Extract the [x, y] coordinate from the center of the cell holding the provided text.  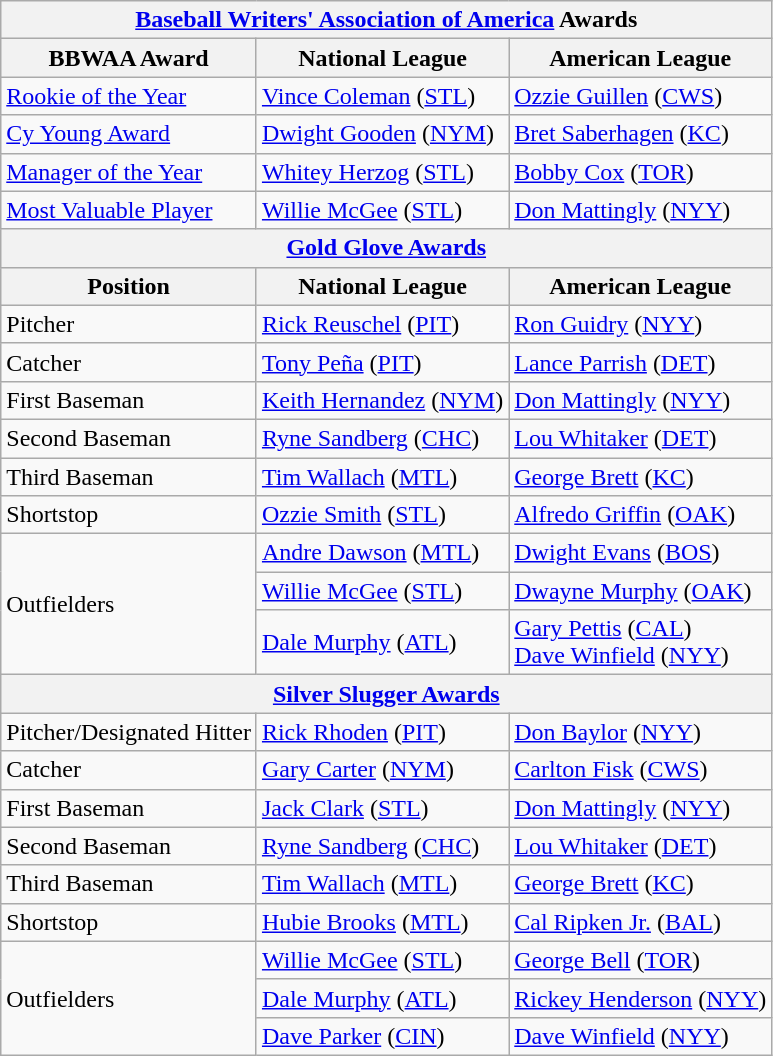
Bobby Cox (TOR) [640, 172]
Tony Peña (PIT) [382, 362]
Manager of the Year [129, 172]
Dwight Gooden (NYM) [382, 134]
Most Valuable Player [129, 210]
Dave Parker (CIN) [382, 1036]
Ozzie Smith (STL) [382, 515]
George Bell (TOR) [640, 960]
Rick Rhoden (PIT) [382, 732]
Rick Reuschel (PIT) [382, 324]
Jack Clark (STL) [382, 808]
Ron Guidry (NYY) [640, 324]
Andre Dawson (MTL) [382, 553]
Position [129, 286]
Silver Slugger Awards [386, 694]
Don Baylor (NYY) [640, 732]
Cal Ripken Jr. (BAL) [640, 922]
Whitey Herzog (STL) [382, 172]
Hubie Brooks (MTL) [382, 922]
Ozzie Guillen (CWS) [640, 96]
Dwayne Murphy (OAK) [640, 591]
Baseball Writers' Association of America Awards [386, 20]
Vince Coleman (STL) [382, 96]
Keith Hernandez (NYM) [382, 400]
Dave Winfield (NYY) [640, 1036]
Pitcher/Designated Hitter [129, 732]
Alfredo Griffin (OAK) [640, 515]
Cy Young Award [129, 134]
Pitcher [129, 324]
Gold Glove Awards [386, 248]
Carlton Fisk (CWS) [640, 770]
BBWAA Award [129, 58]
Rickey Henderson (NYY) [640, 998]
Bret Saberhagen (KC) [640, 134]
Gary Carter (NYM) [382, 770]
Rookie of the Year [129, 96]
Dwight Evans (BOS) [640, 553]
Lance Parrish (DET) [640, 362]
Gary Pettis (CAL)Dave Winfield (NYY) [640, 642]
